Identify which cell holds the provided text, then report its [X, Y] central coordinate. 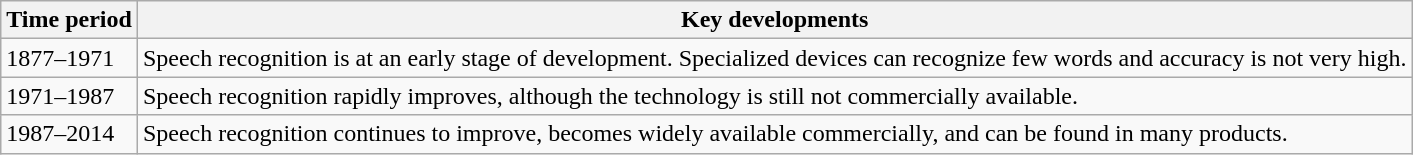
Time period [70, 20]
Speech recognition is at an early stage of development. Specialized devices can recognize few words and accuracy is not very high. [774, 58]
1987–2014 [70, 134]
Speech recognition continues to improve, becomes widely available commercially, and can be found in many products. [774, 134]
Key developments [774, 20]
1877–1971 [70, 58]
Speech recognition rapidly improves, although the technology is still not commercially available. [774, 96]
1971–1987 [70, 96]
